Determine the [x, y] coordinate at the center of the cell enclosing the given text.  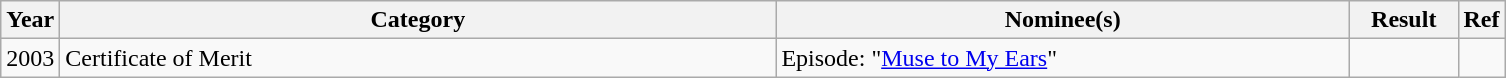
Year [30, 20]
Category [418, 20]
Nominee(s) [1063, 20]
Certificate of Merit [418, 58]
Episode: "Muse to My Ears" [1063, 58]
2003 [30, 58]
Ref [1482, 20]
Result [1404, 20]
